Capture the cell that displays the provided text and extract its (x, y) central coordinate. 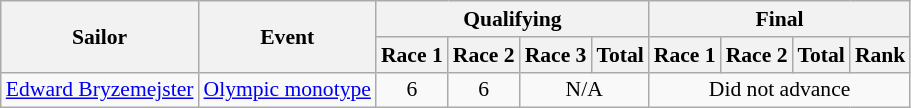
Qualifying (512, 19)
Event (286, 36)
Final (780, 19)
Race 3 (556, 55)
Sailor (100, 36)
Edward Bryzemejster (100, 90)
Rank (880, 55)
N/A (584, 90)
Olympic monotype (286, 90)
Did not advance (780, 90)
